Return the [X, Y] coordinate for the center point of the cell that contains the specified text.  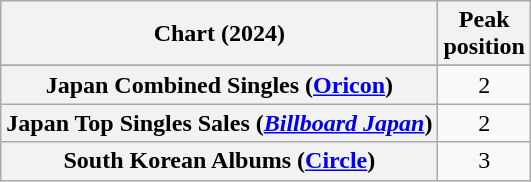
Japan Combined Singles (Oricon) [220, 85]
Japan Top Singles Sales (Billboard Japan) [220, 123]
Peakposition [484, 34]
South Korean Albums (Circle) [220, 161]
3 [484, 161]
Chart (2024) [220, 34]
